Locate the cell with the specified text and output its [x, y] center coordinate. 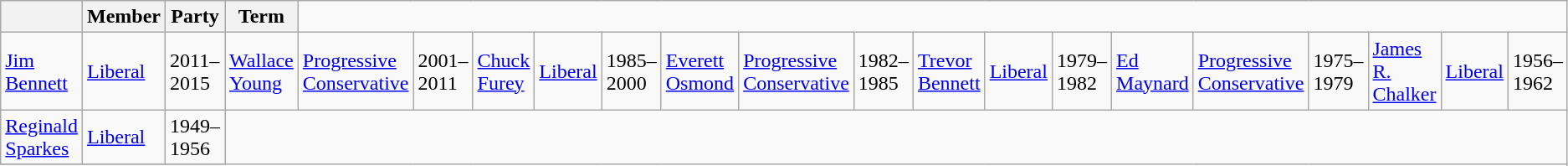
Ed Maynard [1153, 71]
Reginald Sparkes [42, 137]
Term [262, 17]
Party [194, 17]
Trevor Bennett [949, 71]
Jim Bennett [42, 71]
1985–2000 [631, 71]
2011–2015 [194, 71]
James R. Chalker [1404, 71]
1982–1985 [884, 71]
Chuck Furey [504, 71]
2001–2011 [443, 71]
Wallace Young [262, 71]
Everett Osmond [699, 71]
1949–1956 [194, 137]
Member [124, 17]
1956–1962 [1538, 71]
1979–1982 [1081, 71]
1975–1979 [1339, 71]
